Scan for the cell matching the given text and deliver its [X, Y] coordinate at center. 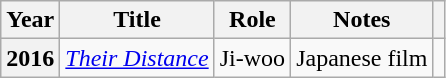
Notes [362, 20]
Their Distance [137, 58]
Year [30, 20]
Title [137, 20]
Ji-woo [252, 58]
2016 [30, 58]
Japanese film [362, 58]
Role [252, 20]
